Return (x, y) of the center of cell containing provided text 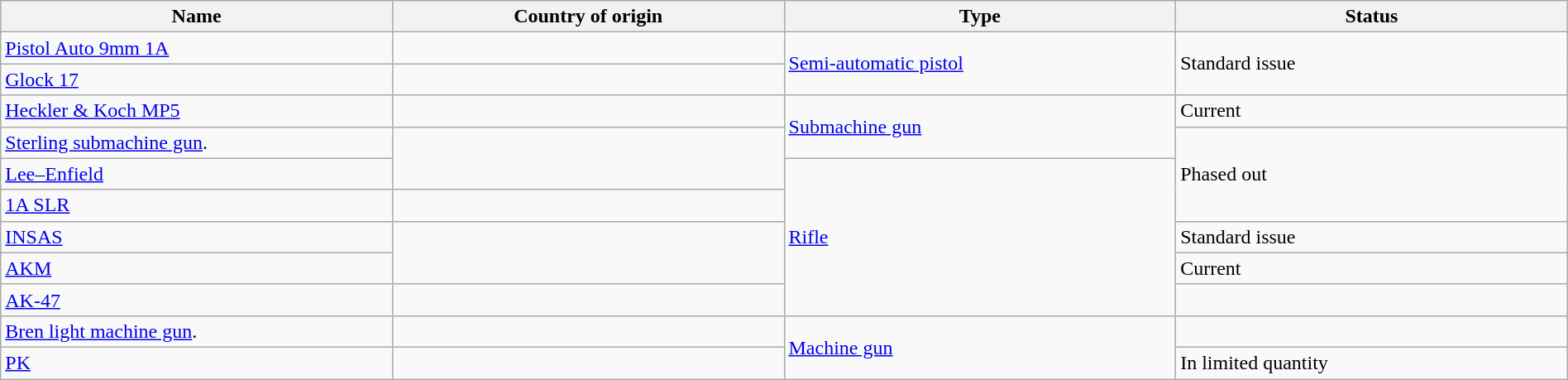
INSAS (197, 237)
Status (1372, 17)
Country of origin (588, 17)
Type (980, 17)
Submachine gun (980, 127)
In limited quantity (1372, 363)
AK-47 (197, 300)
AKM (197, 268)
Name (197, 17)
Semi-automatic pistol (980, 64)
PK (197, 363)
Pistol Auto 9mm 1A (197, 48)
Bren light machine gun. (197, 331)
Sterling submachine gun. (197, 142)
Heckler & Koch MP5 (197, 111)
Machine gun (980, 347)
Phased out (1372, 174)
1A SLR (197, 205)
Lee–Enfield (197, 174)
Rifle (980, 237)
Glock 17 (197, 79)
